Detect which cell encompasses the target text, then output its [x, y] center coordinate. 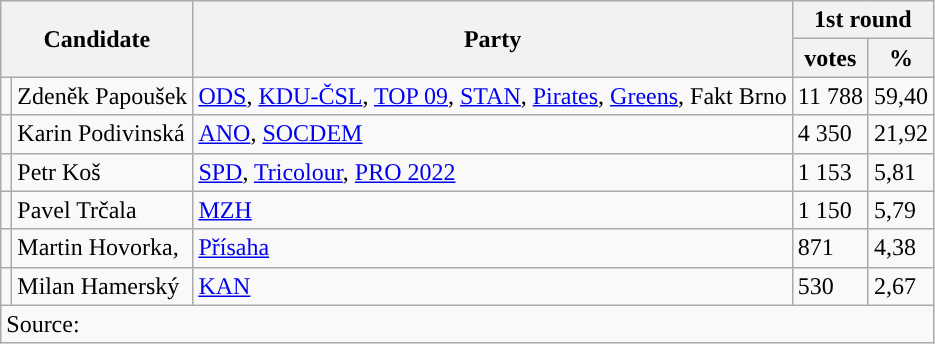
MZH [492, 210]
Party [492, 39]
Petr Koš [102, 172]
ODS, KDU-ČSL, TOP 09, STAN, Pirates, Greens, Fakt Brno [492, 96]
11 788 [830, 96]
% [900, 58]
votes [830, 58]
Karin Podivinská [102, 134]
Milan Hamerský [102, 286]
21,92 [900, 134]
5,81 [900, 172]
530 [830, 286]
1 153 [830, 172]
4,38 [900, 248]
Pavel Trčala [102, 210]
59,40 [900, 96]
Candidate [97, 39]
ANO, SOCDEM [492, 134]
871 [830, 248]
1st round [862, 20]
Martin Hovorka, [102, 248]
Přísaha [492, 248]
KAN [492, 286]
4 350 [830, 134]
Source: [468, 324]
1 150 [830, 210]
SPD, Tricolour, PRO 2022 [492, 172]
5,79 [900, 210]
2,67 [900, 286]
Zdeněk Papoušek [102, 96]
